Search for the cell housing the specified text and yield its (x, y) center coordinate. 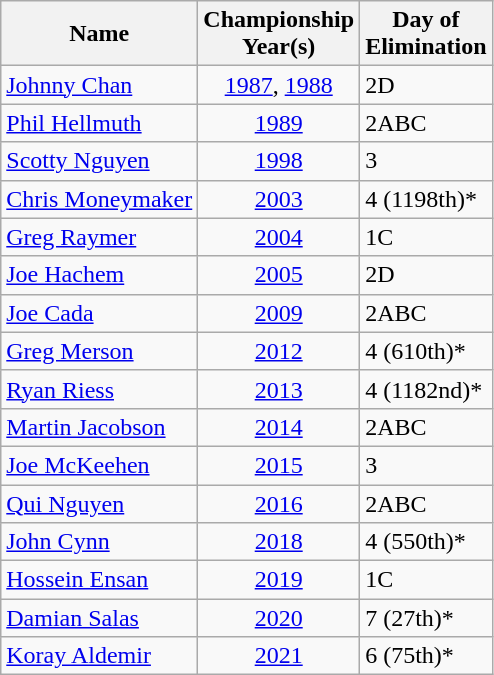
2005 (279, 275)
1989 (279, 123)
Scotty Nguyen (100, 161)
1987, 1988 (279, 85)
2009 (279, 313)
2018 (279, 542)
4 (1198th)* (426, 199)
Day ofElimination (426, 34)
2014 (279, 427)
4 (1182nd)* (426, 389)
2019 (279, 580)
Martin Jacobson (100, 427)
Qui Nguyen (100, 503)
Hossein Ensan (100, 580)
4 (550th)* (426, 542)
Koray Aldemir (100, 656)
2021 (279, 656)
Greg Raymer (100, 237)
4 (610th)* (426, 351)
2003 (279, 199)
6 (75th)* (426, 656)
Damian Salas (100, 618)
Chris Moneymaker (100, 199)
Name (100, 34)
Johnny Chan (100, 85)
Ryan Riess (100, 389)
1998 (279, 161)
2015 (279, 465)
ChampionshipYear(s) (279, 34)
2004 (279, 237)
Phil Hellmuth (100, 123)
Joe Hachem (100, 275)
Joe McKeehen (100, 465)
John Cynn (100, 542)
2020 (279, 618)
2013 (279, 389)
2012 (279, 351)
Greg Merson (100, 351)
2016 (279, 503)
7 (27th)* (426, 618)
Joe Cada (100, 313)
